Determine the (X, Y) coordinate at the center of the cell enclosing the given text.  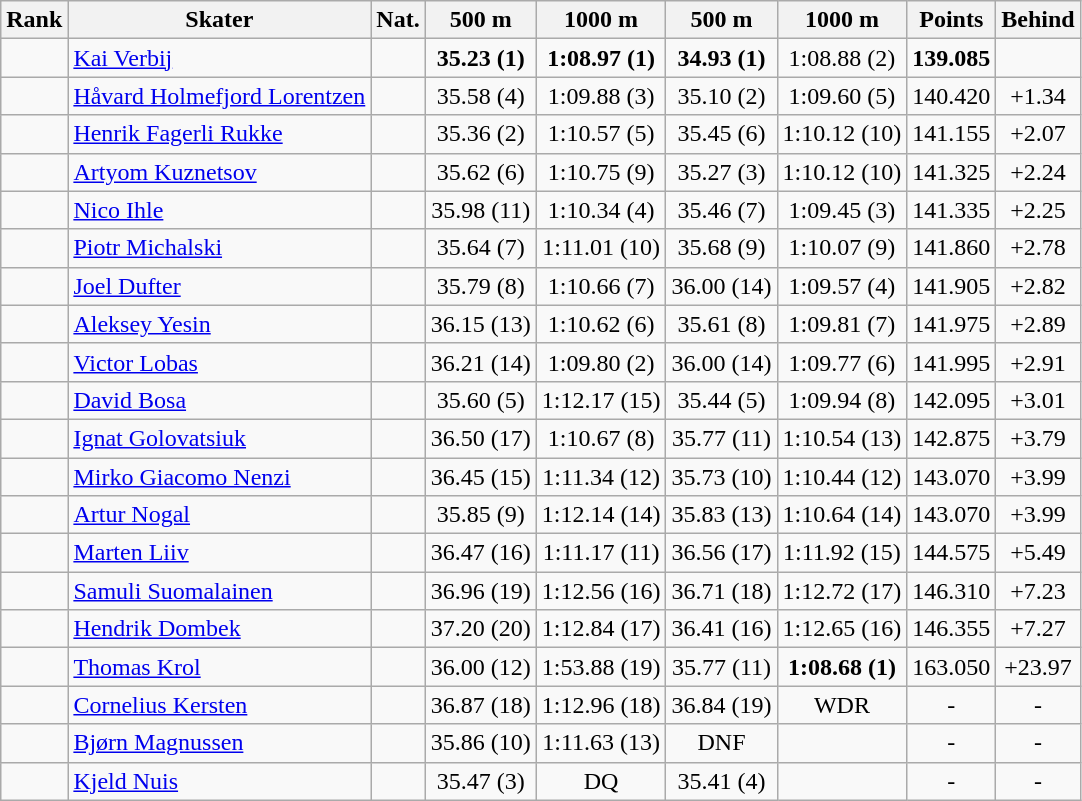
+2.89 (1038, 324)
1:11.63 (13) (601, 743)
Cornelius Kersten (220, 705)
36.21 (14) (480, 362)
36.41 (16) (722, 629)
1:11.01 (10) (601, 248)
Artyom Kuznetsov (220, 172)
1:12.65 (16) (842, 629)
Rank (34, 20)
1:10.66 (7) (601, 286)
35.83 (13) (722, 515)
Piotr Michalski (220, 248)
1:09.81 (7) (842, 324)
35.46 (7) (722, 210)
1:08.88 (2) (842, 58)
142.095 (952, 400)
1:09.80 (2) (601, 362)
37.20 (20) (480, 629)
1:12.72 (17) (842, 591)
1:10.75 (9) (601, 172)
+1.34 (1038, 96)
35.98 (11) (480, 210)
35.68 (9) (722, 248)
35.47 (3) (480, 781)
Behind (1038, 20)
DQ (601, 781)
146.355 (952, 629)
140.420 (952, 96)
Ignat Golovatsiuk (220, 438)
1:09.57 (4) (842, 286)
1:10.62 (6) (601, 324)
35.27 (3) (722, 172)
1:10.34 (4) (601, 210)
+3.79 (1038, 438)
1:12.56 (16) (601, 591)
Hendrik Dombek (220, 629)
Nico Ihle (220, 210)
Victor Lobas (220, 362)
35.64 (7) (480, 248)
35.41 (4) (722, 781)
35.62 (6) (480, 172)
1:11.34 (12) (601, 477)
36.71 (18) (722, 591)
36.45 (15) (480, 477)
Kai Verbij (220, 58)
36.56 (17) (722, 553)
DNF (722, 743)
36.84 (19) (722, 705)
1:53.88 (19) (601, 667)
1:08.97 (1) (601, 58)
Artur Nogal (220, 515)
142.875 (952, 438)
Nat. (398, 20)
+2.07 (1038, 134)
Marten Liiv (220, 553)
1:11.92 (15) (842, 553)
35.44 (5) (722, 400)
35.79 (8) (480, 286)
1:09.45 (3) (842, 210)
+2.91 (1038, 362)
141.335 (952, 210)
1:12.14 (14) (601, 515)
1:10.07 (9) (842, 248)
+2.25 (1038, 210)
36.00 (12) (480, 667)
139.085 (952, 58)
36.50 (17) (480, 438)
Mirko Giacomo Nenzi (220, 477)
36.96 (19) (480, 591)
1:12.84 (17) (601, 629)
+2.82 (1038, 286)
163.050 (952, 667)
35.61 (8) (722, 324)
1:11.17 (11) (601, 553)
+3.01 (1038, 400)
141.860 (952, 248)
35.10 (2) (722, 96)
Joel Dufter (220, 286)
141.995 (952, 362)
1:09.88 (3) (601, 96)
Samuli Suomalainen (220, 591)
David Bosa (220, 400)
36.15 (13) (480, 324)
1:09.77 (6) (842, 362)
141.155 (952, 134)
144.575 (952, 553)
1:10.67 (8) (601, 438)
34.93 (1) (722, 58)
35.85 (9) (480, 515)
WDR (842, 705)
Aleksey Yesin (220, 324)
35.23 (1) (480, 58)
36.47 (16) (480, 553)
35.58 (4) (480, 96)
1:10.57 (5) (601, 134)
Points (952, 20)
Henrik Fagerli Rukke (220, 134)
+2.24 (1038, 172)
Thomas Krol (220, 667)
146.310 (952, 591)
Kjeld Nuis (220, 781)
35.86 (10) (480, 743)
1:12.96 (18) (601, 705)
35.73 (10) (722, 477)
36.87 (18) (480, 705)
+7.23 (1038, 591)
+2.78 (1038, 248)
141.975 (952, 324)
+5.49 (1038, 553)
Håvard Holmefjord Lorentzen (220, 96)
35.45 (6) (722, 134)
1:12.17 (15) (601, 400)
35.60 (5) (480, 400)
141.325 (952, 172)
1:10.44 (12) (842, 477)
1:10.64 (14) (842, 515)
1:08.68 (1) (842, 667)
1:10.54 (13) (842, 438)
+7.27 (1038, 629)
+23.97 (1038, 667)
35.36 (2) (480, 134)
1:09.60 (5) (842, 96)
141.905 (952, 286)
Skater (220, 20)
1:09.94 (8) (842, 400)
Bjørn Magnussen (220, 743)
